Return the (x, y) coordinate for the center point of the cell that contains the specified text.  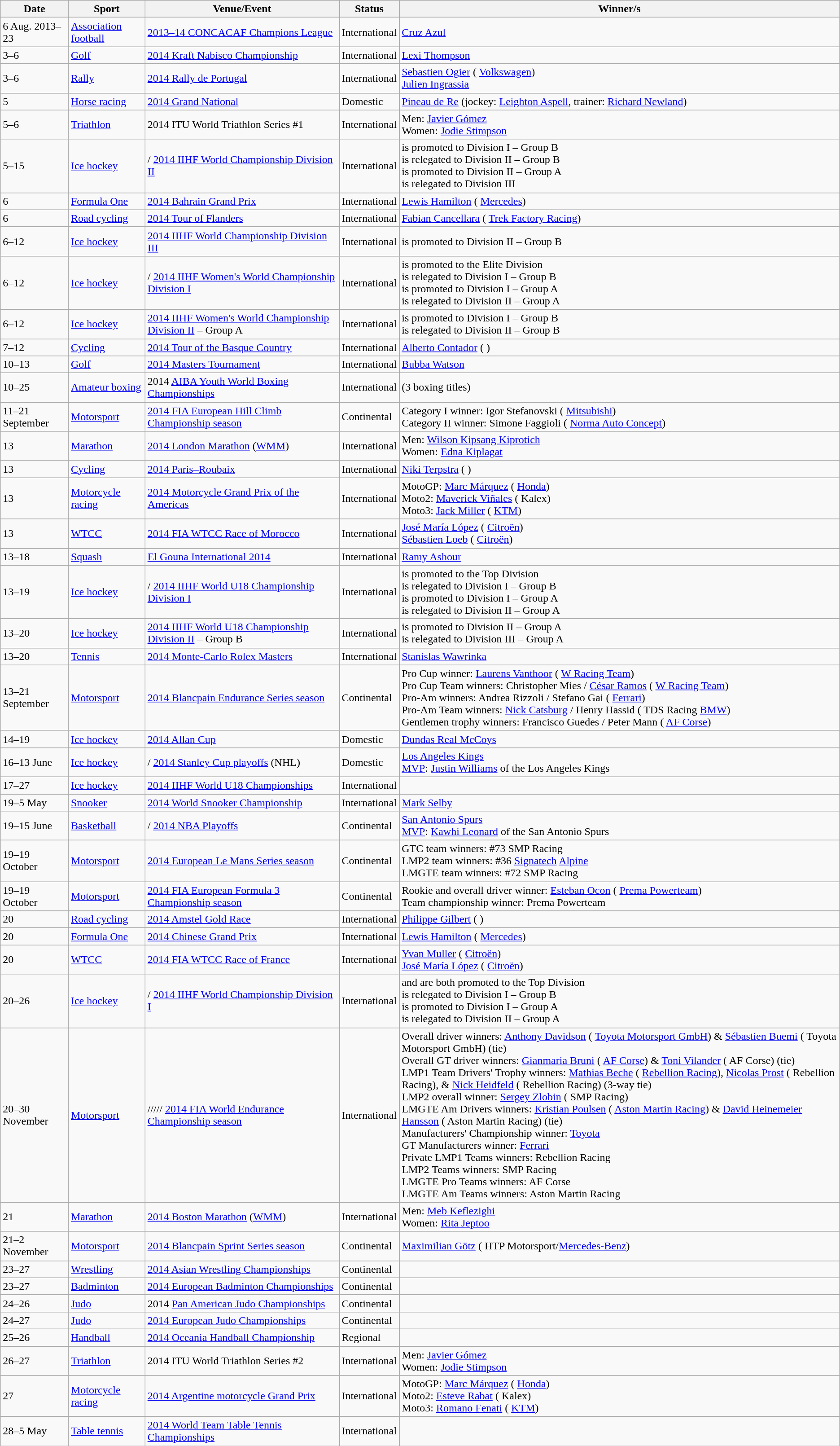
Niki Terpstra ( ) (620, 469)
24–27 (35, 1320)
2014 Asian Wrestling Championships (242, 1269)
2014 FIA European Hill Climb Championship season (242, 417)
Stanislas Wawrinka (620, 656)
Association football (107, 32)
(3 boxing titles) (620, 388)
Tennis (107, 656)
Ramy Ashour (620, 557)
/ 2014 Stanley Cup playoffs (NHL) (242, 762)
is promoted to the Top Division is relegated to Division I – Group B is promoted to Division I – Group A is relegated to Division II – Group A (620, 592)
Sebastien Ogier ( Volkswagen) Julien Ingrassia (620, 78)
2014 Grand National (242, 101)
Winner/s (620, 9)
2014 Pan American Judo Championships (242, 1303)
5 (35, 101)
El Gouna International 2014 (242, 557)
Men: Wilson Kipsang KiprotichWomen: Edna Kiplagat (620, 446)
28–5 May (35, 1431)
2014 European Judo Championships (242, 1320)
2014 ITU World Triathlon Series #2 (242, 1360)
2014 AIBA Youth World Boxing Championships (242, 388)
14–19 (35, 739)
25–26 (35, 1337)
2014 Motorcycle Grand Prix of the Americas (242, 498)
2014 European Le Mans Series season (242, 861)
Basketball (107, 826)
2014 Argentine motorcycle Grand Prix (242, 1396)
2014 IIHF Women's World Championship Division II – Group A (242, 324)
2014 World Snooker Championship (242, 802)
/ 2014 IIHF World Championship Division I (242, 1001)
2014 FIA European Formula 3 Championship season (242, 896)
///// 2014 FIA World Endurance Championship season (242, 1115)
2014 Blancpain Sprint Series season (242, 1246)
20–26 (35, 1001)
Men: Meb KeflezighiWomen: Rita Jeptoo (620, 1217)
Date (35, 9)
Venue/Event (242, 9)
Philippe Gilbert ( ) (620, 919)
13–19 (35, 592)
Status (369, 9)
GTC team winners: #73 SMP RacingLMP2 team winners: #36 Signatech AlpineLMGTE team winners: #72 SMP Racing (620, 861)
10–13 (35, 365)
/ 2014 IIHF World U18 Championship Division I (242, 592)
is promoted to Division II – Group A is relegated to Division III – Group A (620, 633)
2014 FIA WTCC Race of Morocco (242, 533)
13–21 September (35, 698)
Badminton (107, 1286)
Cruz Azul (620, 32)
2014 Rally de Portugal (242, 78)
2013–14 CONCACAF Champions League (242, 32)
Category I winner: Igor Stefanovski ( Mitsubishi)Category II winner: Simone Faggioli ( Norma Auto Concept) (620, 417)
is promoted to Division I – Group B is relegated to Division II – Group B is promoted to Division II – Group A is relegated to Division III (620, 166)
2014 IIHF World Championship Division III (242, 242)
Sport (107, 9)
13–18 (35, 557)
Yvan Muller ( Citroën) José María López ( Citroën) (620, 960)
Lexi Thompson (620, 55)
Horse racing (107, 101)
16–13 June (35, 762)
Table tennis (107, 1431)
Regional (369, 1337)
2014 Chinese Grand Prix (242, 936)
Amateur boxing (107, 388)
MotoGP: Marc Márquez ( Honda)Moto2: Maverick Viñales ( Kalex)Moto3: Jack Miller ( KTM) (620, 498)
5–6 (35, 125)
2014 Tour of the Basque Country (242, 347)
Los Angeles KingsMVP: Justin Williams of the Los Angeles Kings (620, 762)
is promoted to the Elite Division is relegated to Division I – Group B is promoted to Division I – Group A is relegated to Division II – Group A (620, 283)
19–5 May (35, 802)
Squash (107, 557)
2014 Kraft Nabisco Championship (242, 55)
10–25 (35, 388)
2014 European Badminton Championships (242, 1286)
2014 Bahrain Grand Prix (242, 201)
Rally (107, 78)
2014 World Team Table Tennis Championships (242, 1431)
21–2 November (35, 1246)
Fabian Cancellara ( Trek Factory Racing) (620, 218)
5–15 (35, 166)
21 (35, 1217)
MotoGP: Marc Márquez ( Honda)Moto2: Esteve Rabat ( Kalex)Moto3: Romano Fenati ( KTM) (620, 1396)
11–21 September (35, 417)
2014 Masters Tournament (242, 365)
2014 Oceania Handball Championship (242, 1337)
Maximilian Götz ( HTP Motorsport/Mercedes-Benz) (620, 1246)
Handball (107, 1337)
San Antonio SpursMVP: Kawhi Leonard of the San Antonio Spurs (620, 826)
27 (35, 1396)
Pineau de Re (jockey: Leighton Aspell, trainer: Richard Newland) (620, 101)
2014 Tour of Flanders (242, 218)
/ 2014 IIHF World Championship Division II (242, 166)
20–30 November (35, 1115)
2014 IIHF World U18 Championship Division II – Group B (242, 633)
2014 Amstel Gold Race (242, 919)
2014 Boston Marathon (WMM) (242, 1217)
Dundas Real McCoys (620, 739)
Snooker (107, 802)
2014 Monte-Carlo Rolex Masters (242, 656)
Mark Selby (620, 802)
26–27 (35, 1360)
2014 London Marathon (WMM) (242, 446)
19–15 June (35, 826)
2014 ITU World Triathlon Series #1 (242, 125)
7–12 (35, 347)
Rookie and overall driver winner: Esteban Ocon ( Prema Powerteam)Team championship winner: Prema Powerteam (620, 896)
2014 Allan Cup (242, 739)
is promoted to Division II – Group B (620, 242)
2014 Blancpain Endurance Series season (242, 698)
2014 Paris–Roubaix (242, 469)
José María López ( Citroën) Sébastien Loeb ( Citroën) (620, 533)
6 Aug. 2013–23 (35, 32)
Wrestling (107, 1269)
24–26 (35, 1303)
/ 2014 NBA Playoffs (242, 826)
2014 FIA WTCC Race of France (242, 960)
/ 2014 IIHF Women's World Championship Division I (242, 283)
is promoted to Division I – Group B is relegated to Division II – Group B (620, 324)
2014 IIHF World U18 Championships (242, 785)
Alberto Contador ( ) (620, 347)
17–27 (35, 785)
Bubba Watson (620, 365)
